Locate the cell with the specified text and output its [X, Y] center coordinate. 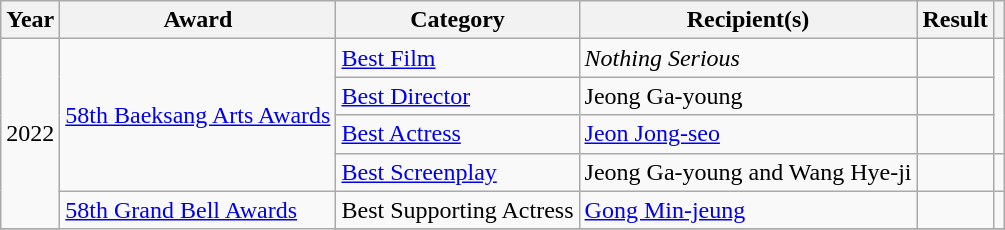
Award [198, 20]
Best Film [458, 58]
58th Grand Bell Awards [198, 210]
Nothing Serious [748, 58]
58th Baeksang Arts Awards [198, 115]
Result [955, 20]
Best Actress [458, 134]
Best Supporting Actress [458, 210]
Jeong Ga-young [748, 96]
Best Director [458, 96]
Year [30, 20]
Jeon Jong-seo [748, 134]
Gong Min-jeung [748, 210]
Best Screenplay [458, 172]
Category [458, 20]
2022 [30, 134]
Jeong Ga-young and Wang Hye-ji [748, 172]
Recipient(s) [748, 20]
